Identify which cell holds the provided text, then report its (X, Y) central coordinate. 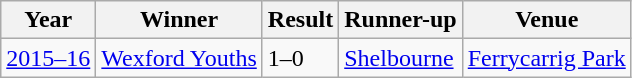
2015–16 (48, 58)
Result (300, 20)
Year (48, 20)
1–0 (300, 58)
Runner-up (401, 20)
Winner (179, 20)
Shelbourne (401, 58)
Venue (546, 20)
Ferrycarrig Park (546, 58)
Wexford Youths (179, 58)
